Provide the [x, y] coordinate of the cell's center where the given text is located.  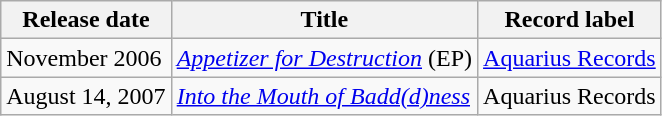
August 14, 2007 [86, 96]
Record label [570, 20]
Appetizer for Destruction (EP) [324, 58]
Into the Mouth of Badd(d)ness [324, 96]
November 2006 [86, 58]
Title [324, 20]
Release date [86, 20]
